Provide the (x, y) coordinate of the cell's center where the given text is located.  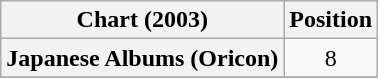
8 (331, 58)
Japanese Albums (Oricon) (142, 58)
Chart (2003) (142, 20)
Position (331, 20)
